For the text-containing cell, return its midpoint in [x, y] coordinate format. 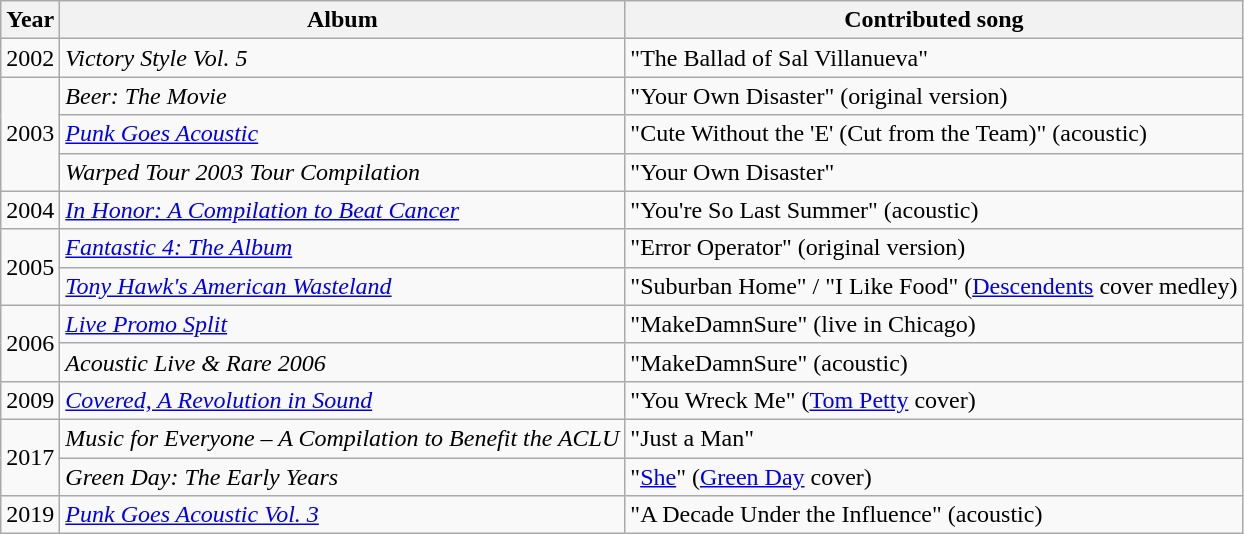
Victory Style Vol. 5 [342, 58]
Tony Hawk's American Wasteland [342, 286]
"Error Operator" (original version) [934, 248]
Fantastic 4: The Album [342, 248]
Green Day: The Early Years [342, 477]
Live Promo Split [342, 324]
2009 [30, 400]
Beer: The Movie [342, 96]
Punk Goes Acoustic Vol. 3 [342, 515]
Covered, A Revolution in Sound [342, 400]
Music for Everyone – A Compilation to Benefit the ACLU [342, 438]
In Honor: A Compilation to Beat Cancer [342, 210]
"Your Own Disaster" [934, 172]
"Cute Without the 'E' (Cut from the Team)" (acoustic) [934, 134]
"You're So Last Summer" (acoustic) [934, 210]
"You Wreck Me" (Tom Petty cover) [934, 400]
"Just a Man" [934, 438]
2004 [30, 210]
2002 [30, 58]
"She" (Green Day cover) [934, 477]
Year [30, 20]
"MakeDamnSure" (live in Chicago) [934, 324]
"The Ballad of Sal Villanueva" [934, 58]
2005 [30, 267]
"MakeDamnSure" (acoustic) [934, 362]
Acoustic Live & Rare 2006 [342, 362]
2019 [30, 515]
Album [342, 20]
2006 [30, 343]
Warped Tour 2003 Tour Compilation [342, 172]
"A Decade Under the Influence" (acoustic) [934, 515]
2003 [30, 134]
"Suburban Home" / "I Like Food" (Descendents cover medley) [934, 286]
"Your Own Disaster" (original version) [934, 96]
Punk Goes Acoustic [342, 134]
2017 [30, 457]
Contributed song [934, 20]
